Detect which cell encompasses the target text, then output its (x, y) center coordinate. 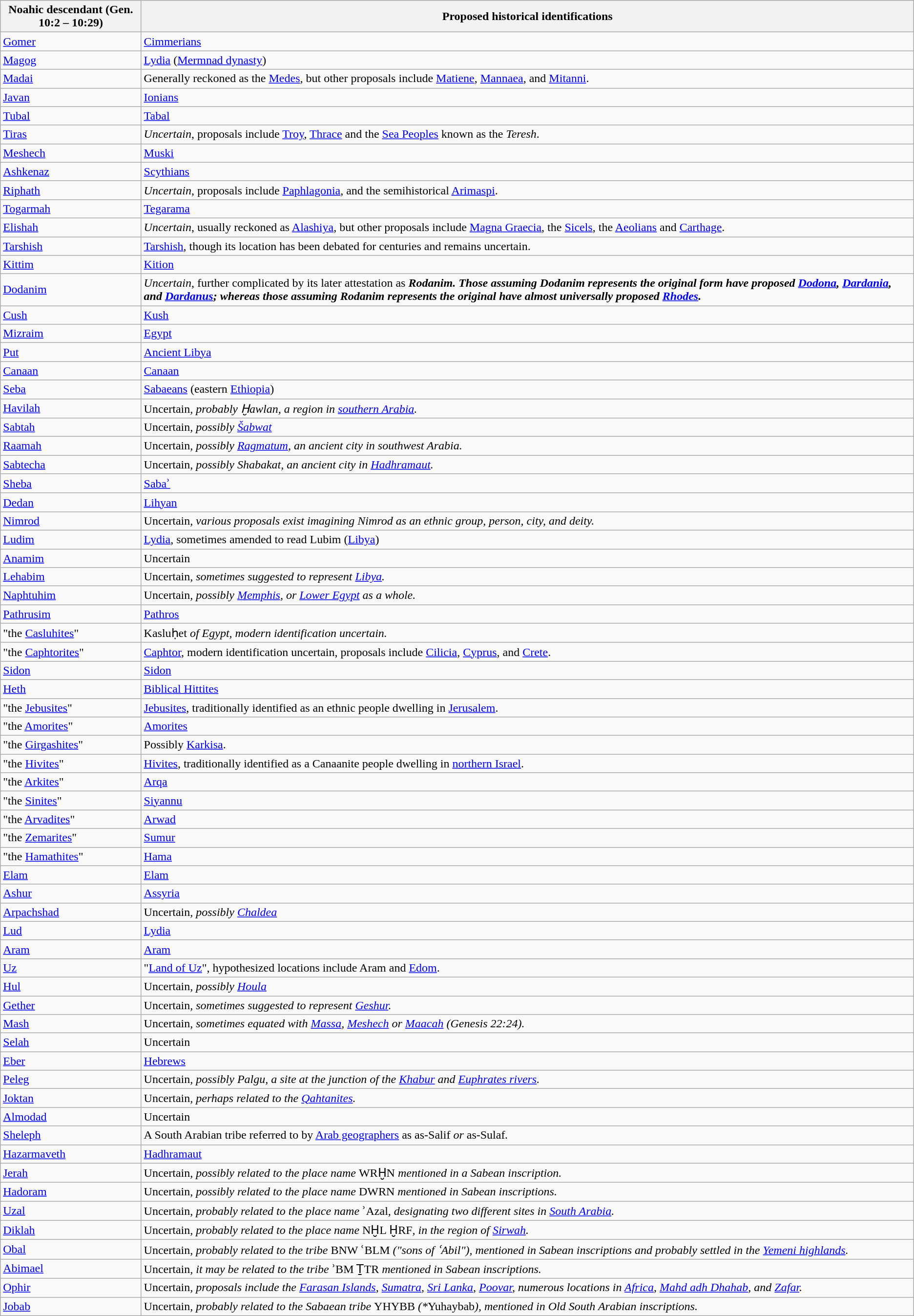
Caphtor, modern identification uncertain, proposals include Cilicia, Cyprus, and Crete. (527, 652)
Generally reckoned as the Medes, but other proposals include Matiene, Mannaea, and Mitanni. (527, 79)
Togarmah (71, 209)
Tiras (71, 134)
Sabtecha (71, 465)
Uncertain, proposals include Troy, Thrace and the Sea Peoples known as the Teresh. (527, 134)
Uncertain, possibly Memphis, or Lower Egypt as a whole. (527, 595)
Uncertain, proposals include the Farasan Islands, Sumatra, Sri Lanka, Poovar, numerous locations in Africa, Mahd adh Dhahab, and Zafar. (527, 1288)
Anamim (71, 558)
Javan (71, 97)
"the Caphtorites" (71, 652)
Elishah (71, 227)
Uncertain, probably related to the tribe BNW ʿBLM ("sons of ʿAbil"), mentioned in Sabean inscriptions and probably settled in the Yemeni highlands. (527, 1250)
Amorites (527, 726)
Mizraim (71, 334)
Uncertain, usually reckoned as Alashiya, but other proposals include Magna Graecia, the Sicels, the Aeolians and Carthage. (527, 227)
Sabaeans (eastern Ethiopia) (527, 389)
Magog (71, 60)
Uzal (71, 1211)
Kittim (71, 265)
Mash (71, 1024)
"the Hivites" (71, 764)
Sumur (527, 838)
Arpachshad (71, 912)
Siyannu (527, 801)
Noahic descendant (Gen. 10:2 – 10:29) (71, 17)
Hebrews (527, 1061)
"the Amorites" (71, 726)
Uncertain, possibly Chaldea (527, 912)
Peleg (71, 1080)
"the Zemarites" (71, 838)
Hama (527, 856)
Naphtuhim (71, 595)
Muski (527, 153)
"the Girgashites" (71, 745)
Uncertain, probably Ḫawlan, a region in southern Arabia. (527, 408)
Ophir (71, 1288)
Dedan (71, 502)
Biblical Hittites (527, 689)
Ludim (71, 539)
Lydia (527, 931)
Tabal (527, 116)
Raamah (71, 446)
Abimael (71, 1269)
Seba (71, 389)
Uncertain, possibly Šabwat (527, 427)
Uz (71, 968)
Eber (71, 1061)
Dodanim (71, 290)
Scythians (527, 171)
Nimrod (71, 521)
Uncertain, sometimes suggested to represent Geshur. (527, 1005)
Uncertain, possibly related to the place name DWRN mentioned in Sabean inscriptions. (527, 1192)
Hadhramaut (527, 1154)
Possibly Karkisa. (527, 745)
Almodad (71, 1117)
Hivites, traditionally identified as a Canaanite people dwelling in northern Israel. (527, 764)
Tegarama (527, 209)
Ionians (527, 97)
Gomer (71, 42)
Jobab (71, 1306)
Lihyan (527, 502)
"the Arkites" (71, 782)
Sabtah (71, 427)
Arqa (527, 782)
Riphath (71, 190)
Tarshish, though its location has been debated for centuries and remains uncertain. (527, 246)
Uncertain, possibly Houla (527, 986)
Uncertain, perhaps related to the Qahtanites. (527, 1098)
Obal (71, 1250)
Sheleph (71, 1135)
Gether (71, 1005)
Put (71, 352)
"the Jebusites" (71, 708)
Uncertain, probably related to the place name ʾAzal, designating two different sites in South Arabia. (527, 1211)
Joktan (71, 1098)
Arwad (527, 819)
Uncertain, probably related to the place name NḪL ḪRF, in the region of Sirwah. (527, 1230)
Hul (71, 986)
Uncertain, possibly related to the place name WRḪN mentioned in a Sabean inscription. (527, 1173)
Hazarmaveth (71, 1154)
Uncertain, sometimes equated with Massa, Meshech or Maacah (Genesis 22:24). (527, 1024)
Cush (71, 315)
Lud (71, 931)
Meshech (71, 153)
A South Arabian tribe referred to by Arab geographers as as-Salif or as-Sulaf. (527, 1135)
Lehabim (71, 577)
Pathrusim (71, 614)
Tubal (71, 116)
Uncertain, proposals include Paphlagonia, and the semihistorical Arimaspi. (527, 190)
Pathros (527, 614)
Uncertain, possibly Palgu, a site at the junction of the Khabur and Euphrates rivers. (527, 1080)
Diklah (71, 1230)
"the Hamathites" (71, 856)
Cimmerians (527, 42)
"the Sinites" (71, 801)
Uncertain, probably related to the Sabaean tribe YHYBB (*Yuhaybab), mentioned in Old South Arabian inscriptions. (527, 1306)
Uncertain, it may be related to the tribe ʾBM ṮTR mentioned in Sabean inscriptions. (527, 1269)
Jerah (71, 1173)
Sabaʾ (527, 484)
Ashkenaz (71, 171)
Kush (527, 315)
Egypt (527, 334)
Lydia, sometimes amended to read Lubim (Libya) (527, 539)
"Land of Uz", hypothesized locations include Aram and Edom. (527, 968)
Tarshish (71, 246)
Havilah (71, 408)
Proposed historical identifications (527, 17)
Uncertain, various proposals exist imagining Nimrod as an ethnic group, person, city, and deity. (527, 521)
Ancient Libya (527, 352)
"the Arvadites" (71, 819)
Jebusites, traditionally identified as an ethnic people dwelling in Jerusalem. (527, 708)
Kition (527, 265)
Uncertain, sometimes suggested to represent Libya. (527, 577)
Assyria (527, 893)
Sheba (71, 484)
Madai (71, 79)
Lydia (Mermnad dynasty) (527, 60)
Uncertain, possibly Shabakat, an ancient city in Hadhramaut. (527, 465)
Uncertain, possibly Ragmatum, an ancient city in southwest Arabia. (527, 446)
Ashur (71, 893)
Hadoram (71, 1192)
Kasluḥet of Egypt, modern identification uncertain. (527, 633)
"the Casluhites" (71, 633)
Heth (71, 689)
Selah (71, 1042)
